Return the [X, Y] coordinate for the center point of the cell that contains the specified text.  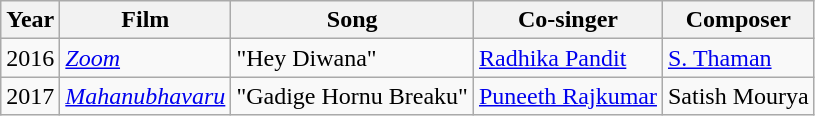
Film [146, 20]
2016 [30, 58]
Year [30, 20]
"Hey Diwana" [352, 58]
Composer [738, 20]
Song [352, 20]
Co-singer [568, 20]
S. Thaman [738, 58]
Mahanubhavaru [146, 96]
"Gadige Hornu Breaku" [352, 96]
Zoom [146, 58]
Puneeth Rajkumar [568, 96]
2017 [30, 96]
Radhika Pandit [568, 58]
Satish Mourya [738, 96]
